From the cell containing the given text, extract its center point as (X, Y) coordinate. 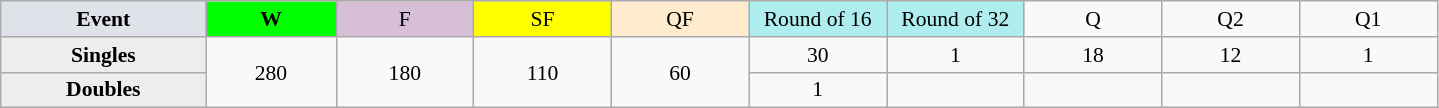
110 (543, 72)
Round of 16 (818, 19)
W (271, 19)
SF (543, 19)
180 (405, 72)
Event (104, 19)
12 (1231, 55)
Q2 (1231, 19)
Q (1093, 19)
F (405, 19)
60 (680, 72)
Q1 (1368, 19)
QF (680, 19)
Singles (104, 55)
Doubles (104, 90)
30 (818, 55)
280 (271, 72)
Round of 32 (955, 19)
18 (1093, 55)
